Identify which cell holds the provided text, then report its (X, Y) central coordinate. 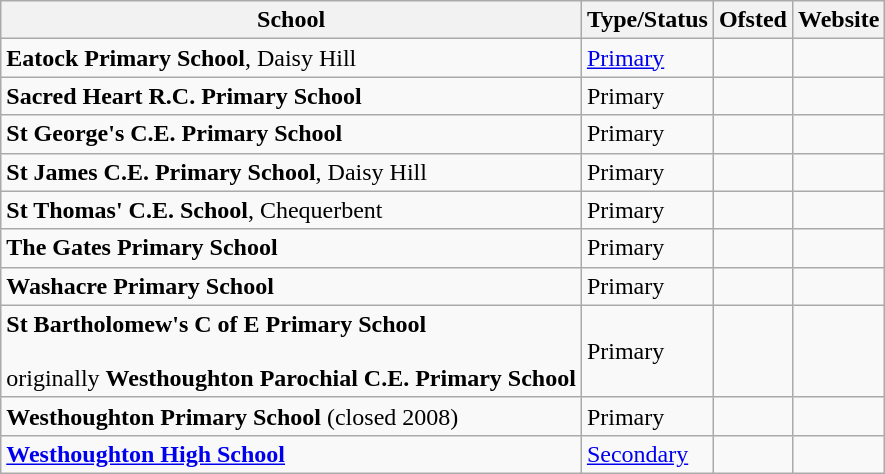
Washacre Primary School (292, 286)
Westhoughton Primary School (closed 2008) (292, 416)
St James C.E. Primary School, Daisy Hill (292, 172)
Website (838, 20)
Ofsted (752, 20)
St George's C.E. Primary School (292, 134)
School (292, 20)
Type/Status (647, 20)
Westhoughton High School (292, 454)
Secondary (647, 454)
Eatock Primary School, Daisy Hill (292, 58)
St Bartholomew's C of E Primary School originally Westhoughton Parochial C.E. Primary School (292, 351)
Sacred Heart R.C. Primary School (292, 96)
St Thomas' C.E. School, Chequerbent (292, 210)
The Gates Primary School (292, 248)
